Identify which cell holds the provided text, then report its (X, Y) central coordinate. 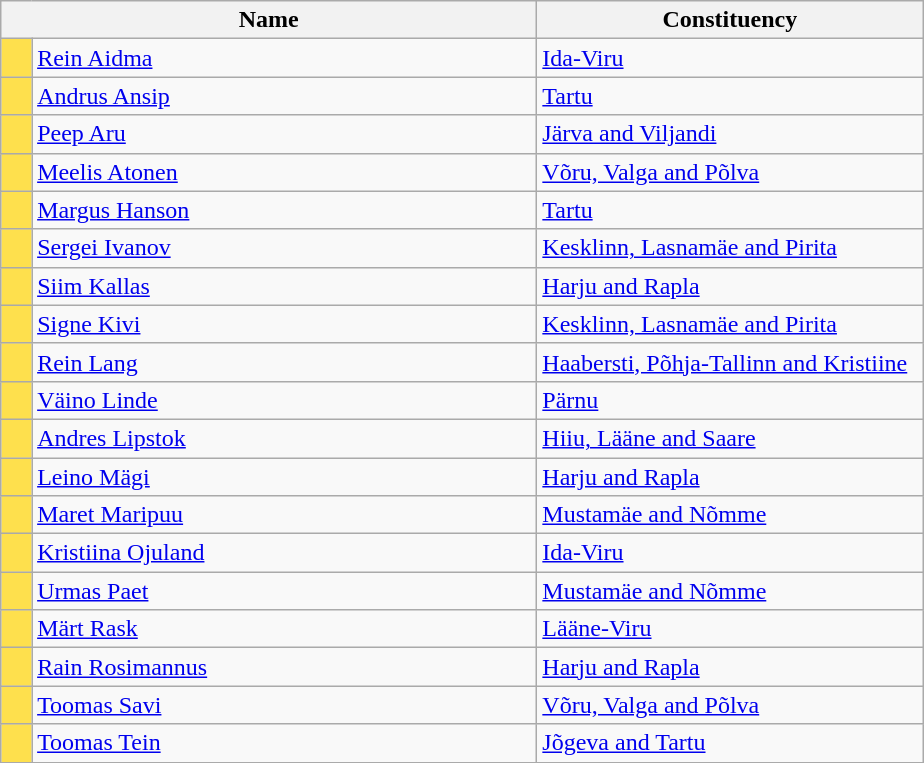
Siim Kallas (284, 286)
Kristiina Ojuland (284, 553)
Lääne-Viru (730, 629)
Märt Rask (284, 629)
Rein Aidma (284, 58)
Jõgeva and Tartu (730, 743)
Meelis Atonen (284, 172)
Andres Lipstok (284, 438)
Haabersti, Põhja-Tallinn and Kristiine (730, 362)
Signe Kivi (284, 324)
Name (269, 20)
Rain Rosimannus (284, 667)
Maret Maripuu (284, 515)
Pärnu (730, 400)
Urmas Paet (284, 591)
Toomas Savi (284, 705)
Väino Linde (284, 400)
Järva and Viljandi (730, 134)
Andrus Ansip (284, 96)
Margus Hanson (284, 210)
Leino Mägi (284, 477)
Rein Lang (284, 362)
Hiiu, Lääne and Saare (730, 438)
Peep Aru (284, 134)
Sergei Ivanov (284, 248)
Constituency (730, 20)
Toomas Tein (284, 743)
